Determine the [x, y] coordinate at the center of the cell enclosing the given text.  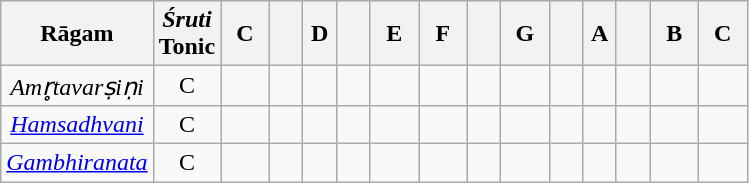
Amr̥tavarṣiṇi [77, 86]
A [600, 34]
B [674, 34]
D [320, 34]
E [394, 34]
ŚrutiTonic [187, 34]
G [526, 34]
Hamsadhvani [77, 124]
F [444, 34]
Gambhiranata [77, 162]
Rāgam [77, 34]
